Locate the cell with the specified text and output its [X, Y] center coordinate. 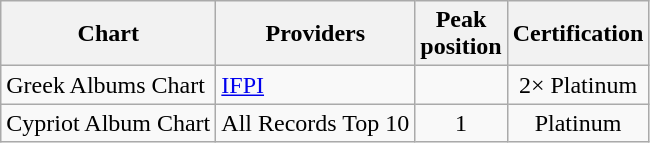
IFPI [316, 85]
Peakposition [461, 34]
Chart [108, 34]
All Records Top 10 [316, 123]
2× Platinum [578, 85]
Cypriot Album Chart [108, 123]
Platinum [578, 123]
Greek Albums Chart [108, 85]
Certification [578, 34]
Providers [316, 34]
1 [461, 123]
